Output the [X, Y] coordinate of the center of the cell containing the given text.  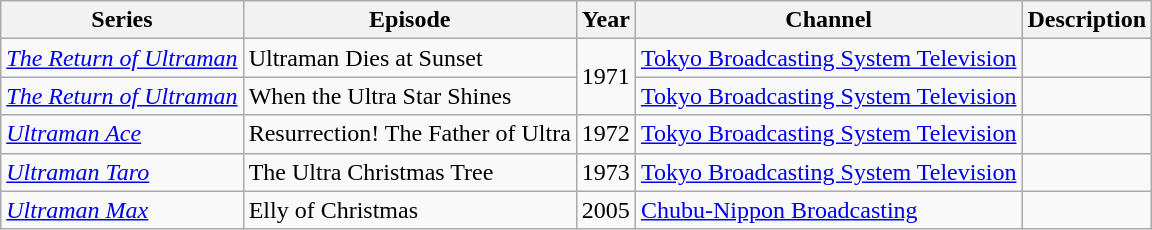
Elly of Christmas [410, 210]
1973 [606, 172]
Ultraman Max [122, 210]
Ultraman Taro [122, 172]
1972 [606, 134]
Series [122, 20]
Resurrection! The Father of Ultra [410, 134]
Episode [410, 20]
2005 [606, 210]
When the Ultra Star Shines [410, 96]
Chubu-Nippon Broadcasting [828, 210]
The Ultra Christmas Tree [410, 172]
Ultraman Dies at Sunset [410, 58]
Channel [828, 20]
Ultraman Ace [122, 134]
Year [606, 20]
1971 [606, 77]
Description [1087, 20]
